Output the (x, y) coordinate of the center of the cell containing the given text.  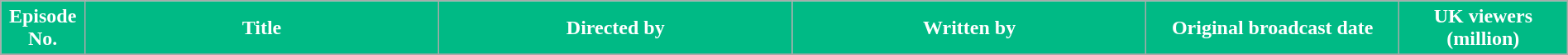
Original broadcast date (1273, 28)
UK viewers(million) (1483, 28)
Title (262, 28)
Written by (969, 28)
EpisodeNo. (43, 28)
Directed by (615, 28)
